Detect which cell encompasses the target text, then output its [X, Y] center coordinate. 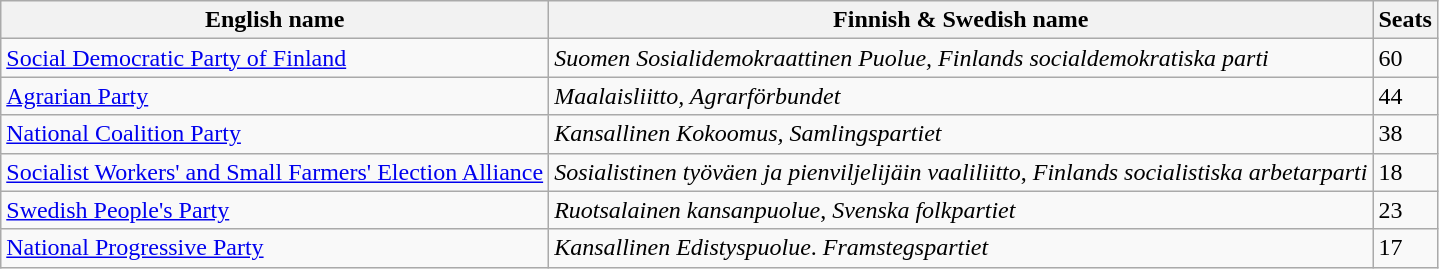
National Coalition Party [275, 134]
Kansallinen Kokoomus, Samlingspartiet [961, 134]
Finnish & Swedish name [961, 20]
Socialist Workers' and Small Farmers' Election Alliance [275, 172]
44 [1405, 96]
38 [1405, 134]
Maalaisliitto, Agrarförbundet [961, 96]
Seats [1405, 20]
23 [1405, 210]
60 [1405, 58]
Agrarian Party [275, 96]
English name [275, 20]
National Progressive Party [275, 248]
18 [1405, 172]
Suomen Sosialidemokraattinen Puolue, Finlands socialdemokratiska parti [961, 58]
Swedish People's Party [275, 210]
17 [1405, 248]
Social Democratic Party of Finland [275, 58]
Sosialistinen työväen ja pienviljelijäin vaaliliitto, Finlands socialistiska arbetarparti [961, 172]
Kansallinen Edistyspuolue. Framstegspartiet [961, 248]
Ruotsalainen kansanpuolue, Svenska folkpartiet [961, 210]
